Capture the cell that displays the provided text and extract its [X, Y] central coordinate. 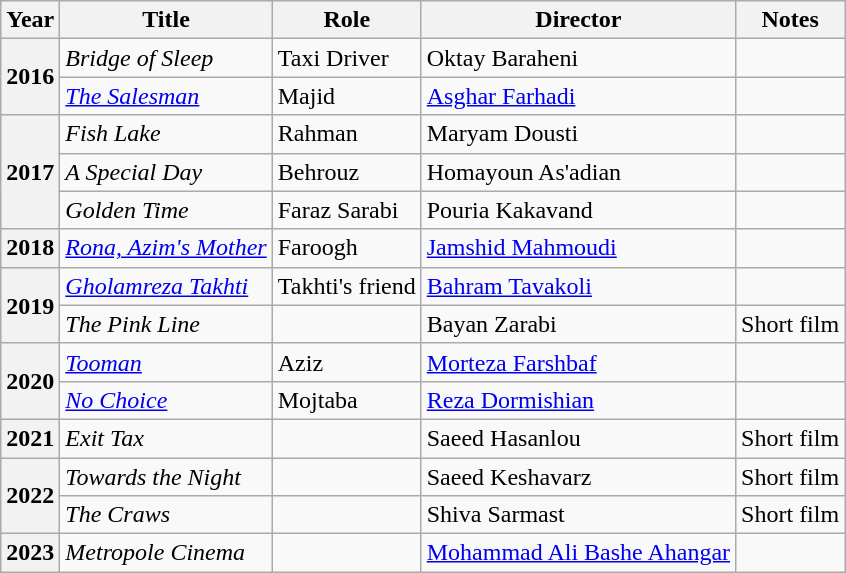
Exit Tax [166, 438]
Saeed Keshavarz [578, 477]
Role [346, 20]
Director [578, 20]
Asghar Farhadi [578, 96]
2019 [30, 305]
Homayoun As'adian [578, 172]
Bridge of Sleep [166, 58]
Fish Lake [166, 134]
Title [166, 20]
Bahram Tavakoli [578, 286]
Oktay Baraheni [578, 58]
The Salesman [166, 96]
2023 [30, 553]
Morteza Farshbaf [578, 362]
2018 [30, 248]
Jamshid Mahmoudi [578, 248]
Aziz [346, 362]
Bayan Zarabi [578, 324]
Year [30, 20]
2021 [30, 438]
Rona, Azim's Mother [166, 248]
Notes [790, 20]
Faraz Sarabi [346, 210]
A Special Day [166, 172]
2022 [30, 496]
No Choice [166, 400]
Saeed Hasanlou [578, 438]
Faroogh [346, 248]
2017 [30, 172]
The Pink Line [166, 324]
Metropole Cinema [166, 553]
Takhti's friend [346, 286]
Pouria Kakavand [578, 210]
Rahman [346, 134]
2016 [30, 77]
Gholamreza Takhti [166, 286]
Shiva Sarmast [578, 515]
Tooman [166, 362]
Mohammad Ali Bashe Ahangar [578, 553]
Towards the Night [166, 477]
Majid [346, 96]
2020 [30, 381]
Mojtaba [346, 400]
Taxi Driver [346, 58]
Maryam Dousti [578, 134]
Behrouz [346, 172]
Golden Time [166, 210]
Reza Dormishian [578, 400]
The Craws [166, 515]
